Identify which cell holds the provided text, then report its [x, y] central coordinate. 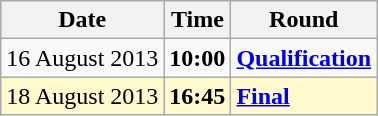
Date [82, 20]
Final [304, 96]
10:00 [198, 58]
18 August 2013 [82, 96]
Time [198, 20]
Qualification [304, 58]
16:45 [198, 96]
Round [304, 20]
16 August 2013 [82, 58]
